Detect which cell encompasses the target text, then output its (x, y) center coordinate. 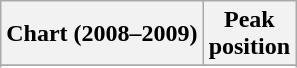
Peakposition (249, 34)
Chart (2008–2009) (102, 34)
